From the cell containing the given text, extract its center point as [X, Y] coordinate. 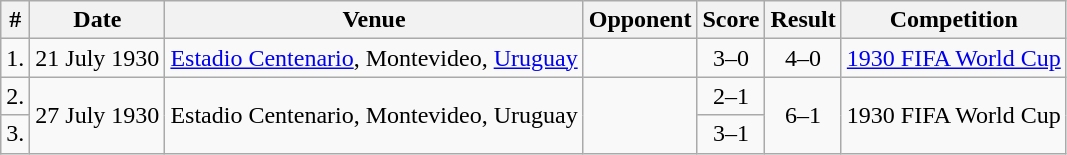
3–1 [731, 134]
4–0 [803, 58]
27 July 1930 [98, 115]
2. [16, 96]
3–0 [731, 58]
Score [731, 20]
2–1 [731, 96]
6–1 [803, 115]
# [16, 20]
Opponent [640, 20]
Venue [374, 20]
1. [16, 58]
21 July 1930 [98, 58]
3. [16, 134]
Date [98, 20]
Result [803, 20]
Competition [954, 20]
